Locate the cell with the specified text and output its [X, Y] center coordinate. 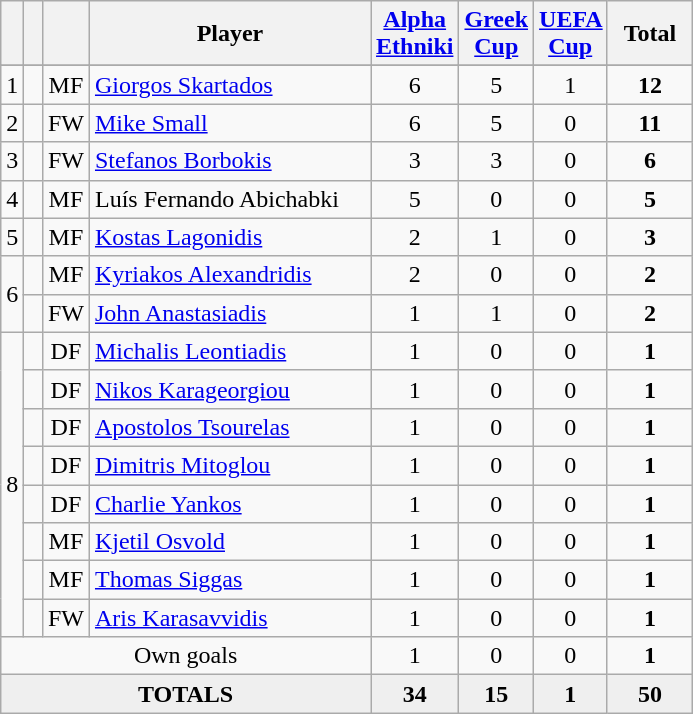
8 [12, 484]
Alpha Ethniki [414, 34]
TOTALS [186, 694]
Charlie Yankos [230, 503]
Greek Cup [496, 34]
Player [230, 34]
Giorgos Skartados [230, 85]
John Anastasiadis [230, 313]
Dimitris Mitoglou [230, 465]
12 [650, 85]
Kostas Lagonidis [230, 237]
Own goals [186, 656]
Stefanos Borbokis [230, 161]
Nikos Karageorgiou [230, 389]
Kyriakos Alexandridis [230, 275]
15 [496, 694]
Total [650, 34]
Thomas Siggas [230, 580]
11 [650, 123]
UEFA Cup [570, 34]
Luís Fernando Abichabki [230, 199]
4 [12, 199]
50 [650, 694]
Apostolos Tsourelas [230, 427]
Michalis Leontiadis [230, 351]
Kjetil Osvold [230, 542]
Mike Small [230, 123]
34 [414, 694]
Aris Karasavvidis [230, 618]
